Return (X, Y) of the center of cell containing provided text 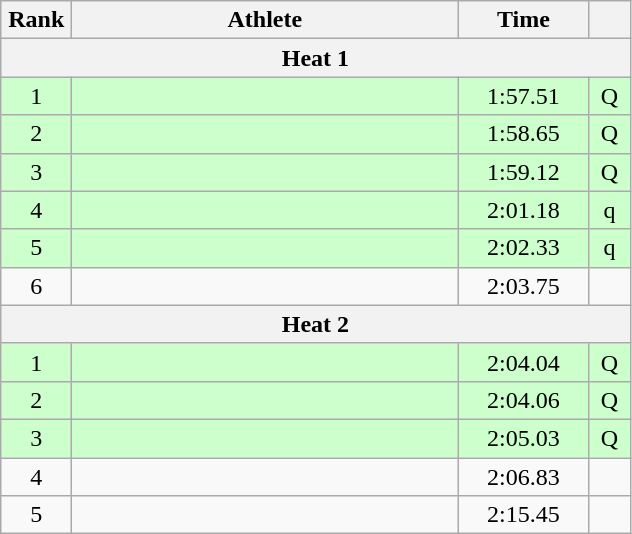
2:15.45 (524, 515)
2:02.33 (524, 248)
Heat 2 (316, 324)
1:58.65 (524, 134)
Rank (36, 20)
1:59.12 (524, 172)
6 (36, 286)
Time (524, 20)
2:04.06 (524, 400)
Heat 1 (316, 58)
1:57.51 (524, 96)
2:03.75 (524, 286)
2:04.04 (524, 362)
2:01.18 (524, 210)
2:06.83 (524, 477)
2:05.03 (524, 438)
Athlete (265, 20)
